Determine the (x, y) coordinate at the center of the cell enclosing the given text.  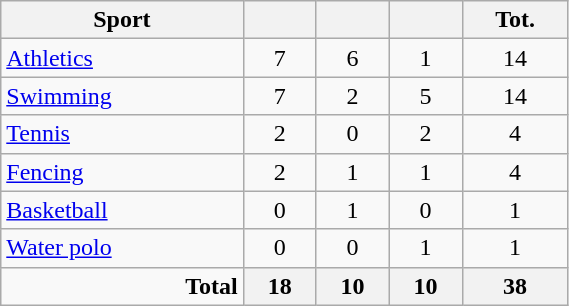
Total (122, 286)
6 (352, 58)
Sport (122, 20)
Water polo (122, 248)
Swimming (122, 96)
Basketball (122, 210)
Tot. (515, 20)
5 (426, 96)
38 (515, 286)
Athletics (122, 58)
18 (280, 286)
Fencing (122, 172)
Tennis (122, 134)
